Provide the (X, Y) coordinate of the cell's center where the given text is located.  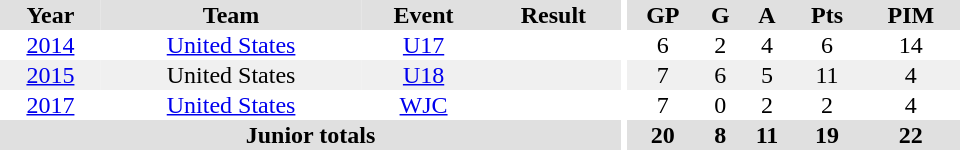
20 (663, 135)
5 (768, 75)
U17 (424, 45)
22 (911, 135)
Event (424, 15)
8 (720, 135)
Pts (826, 15)
2017 (50, 105)
GP (663, 15)
0 (720, 105)
Result (554, 15)
G (720, 15)
Team (231, 15)
Junior totals (310, 135)
PIM (911, 15)
A (768, 15)
19 (826, 135)
2015 (50, 75)
Year (50, 15)
14 (911, 45)
2014 (50, 45)
WJC (424, 105)
U18 (424, 75)
